Find where the given text appears and provide that cell's center as (X, Y) coordinate. 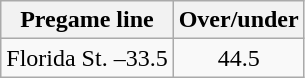
Florida St. –33.5 (87, 58)
Over/under (238, 20)
Pregame line (87, 20)
44.5 (238, 58)
